Search for the cell housing the specified text and yield its (X, Y) center coordinate. 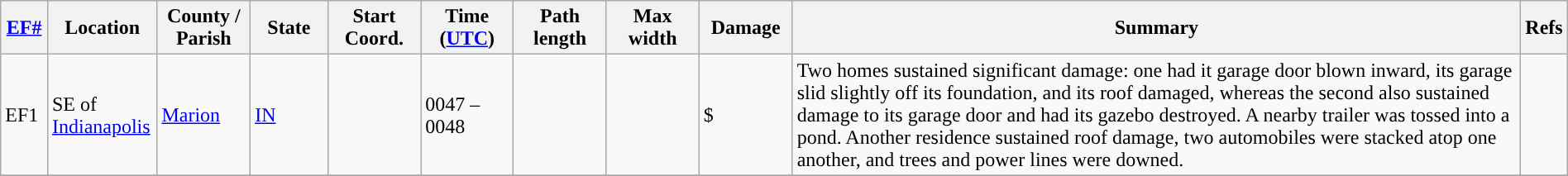
Location (102, 28)
Summary (1156, 28)
0047 – 0048 (467, 115)
EF# (25, 28)
SE of Indianapolis (102, 115)
Damage (746, 28)
Path length (560, 28)
Max width (653, 28)
Refs (1545, 28)
IN (289, 115)
Start Coord. (374, 28)
EF1 (25, 115)
State (289, 28)
County / Parish (203, 28)
Marion (203, 115)
Time (UTC) (467, 28)
$ (746, 115)
